From the cell containing the given text, extract its center point as [x, y] coordinate. 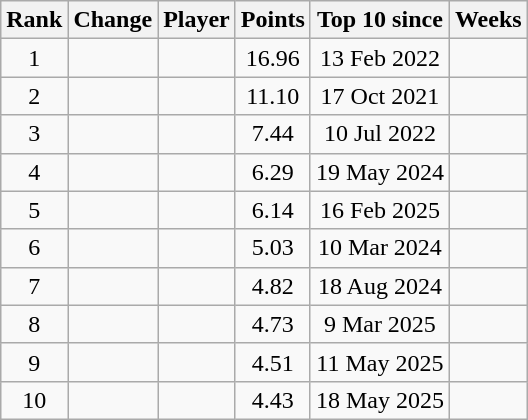
Change [113, 20]
11.10 [272, 96]
9 Mar 2025 [380, 324]
10 Jul 2022 [380, 134]
6 [34, 248]
19 May 2024 [380, 172]
6.14 [272, 210]
17 Oct 2021 [380, 96]
16 Feb 2025 [380, 210]
8 [34, 324]
11 May 2025 [380, 362]
10 [34, 400]
7 [34, 286]
10 Mar 2024 [380, 248]
18 May 2025 [380, 400]
4 [34, 172]
7.44 [272, 134]
2 [34, 96]
9 [34, 362]
Player [197, 20]
Top 10 since [380, 20]
16.96 [272, 58]
Weeks [488, 20]
3 [34, 134]
1 [34, 58]
4.43 [272, 400]
4.73 [272, 324]
4.51 [272, 362]
13 Feb 2022 [380, 58]
6.29 [272, 172]
Points [272, 20]
5 [34, 210]
5.03 [272, 248]
18 Aug 2024 [380, 286]
Rank [34, 20]
4.82 [272, 286]
